Output the (X, Y) coordinate of the center of the cell containing the given text.  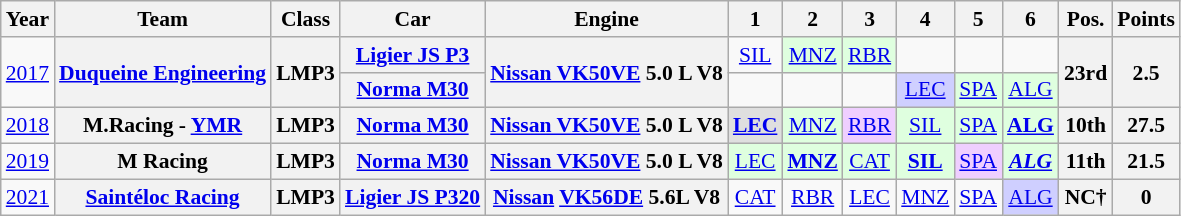
23rd (1086, 72)
3 (870, 19)
2021 (28, 197)
M.Racing - YMR (162, 126)
Year (28, 19)
1 (756, 19)
10th (1086, 126)
21.5 (1146, 162)
Engine (606, 19)
M Racing (162, 162)
6 (1030, 19)
Team (162, 19)
2018 (28, 126)
Duqueine Engineering (162, 72)
11th (1086, 162)
0 (1146, 197)
2019 (28, 162)
2 (812, 19)
Saintéloc Racing (162, 197)
Class (306, 19)
2.5 (1146, 72)
Car (412, 19)
4 (925, 19)
2017 (28, 72)
5 (978, 19)
Nissan VK56DE 5.6L V8 (606, 197)
Ligier JS P3 (412, 55)
NC† (1086, 197)
Ligier JS P320 (412, 197)
Points (1146, 19)
27.5 (1146, 126)
Pos. (1086, 19)
